Output the (X, Y) coordinate of the center of the cell containing the given text.  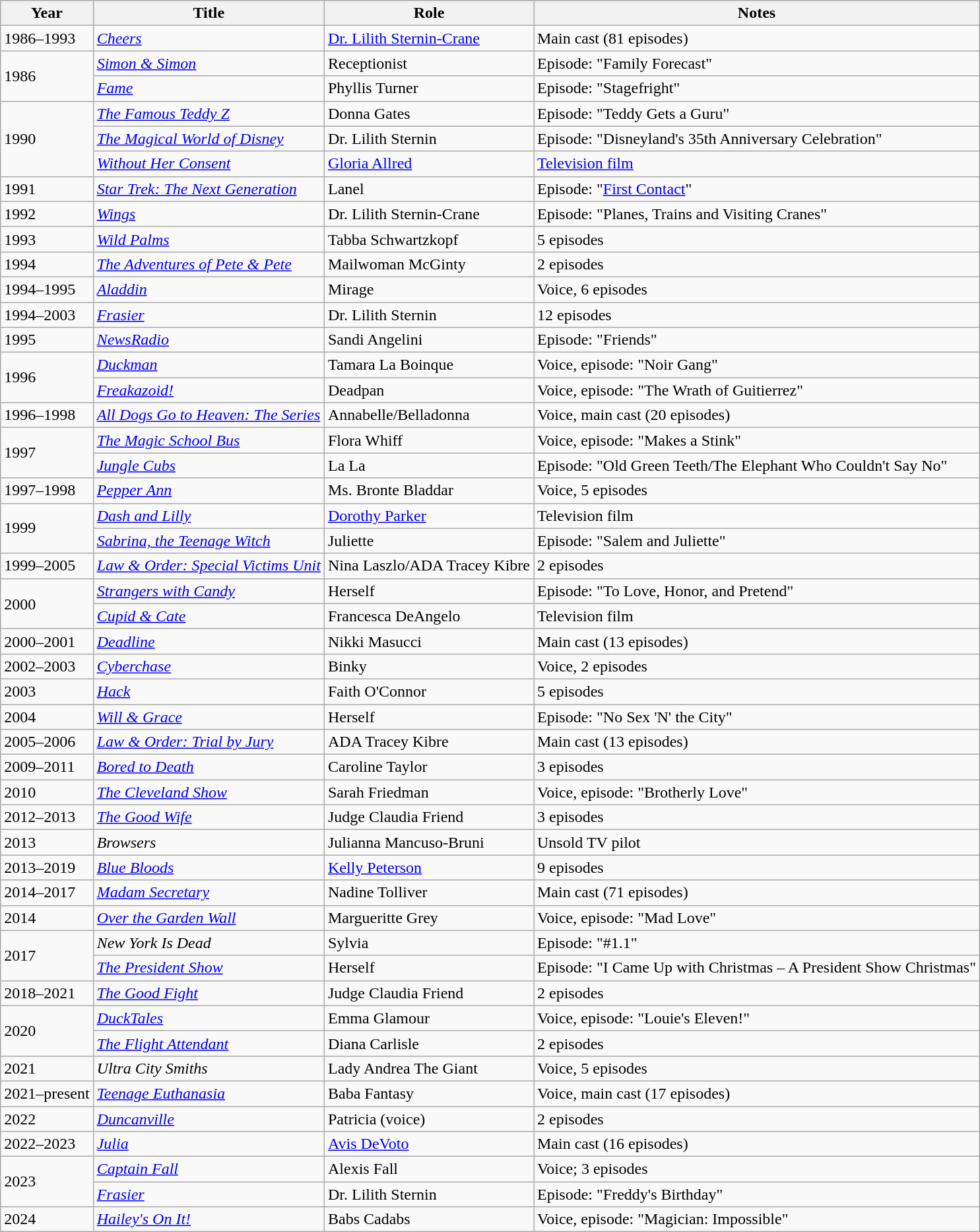
2009–2011 (47, 767)
Hack (209, 691)
Simon & Simon (209, 63)
1986–1993 (47, 38)
2002–2003 (47, 666)
Year (47, 13)
Donna Gates (429, 114)
Teenage Euthanasia (209, 1093)
Jungle Cubs (209, 465)
1992 (47, 214)
Aladdin (209, 289)
2017 (47, 955)
Episode: "Salem and Juliette" (756, 541)
Law & Order: Trial by Jury (209, 742)
1994–1995 (47, 289)
Voice, main cast (17 episodes) (756, 1093)
Main cast (81 episodes) (756, 38)
Phyllis Turner (429, 88)
Nina Laszlo/ADA Tracey Kibre (429, 566)
2014–2017 (47, 893)
Over the Garden Wall (209, 918)
Deadpan (429, 390)
Flora Whiff (429, 440)
2014 (47, 918)
La La (429, 465)
Voice, 2 episodes (756, 666)
2012–2013 (47, 817)
1991 (47, 189)
2024 (47, 1219)
Episode: "Teddy Gets a Guru" (756, 114)
Voice, 6 episodes (756, 289)
Baba Fantasy (429, 1093)
1993 (47, 239)
Tabba Schwartzkopf (429, 239)
Sabrina, the Teenage Witch (209, 541)
1997 (47, 453)
Role (429, 13)
Voice; 3 episodes (756, 1169)
Voice, episode: "Makes a Stink" (756, 440)
Receptionist (429, 63)
2010 (47, 792)
Deadline (209, 641)
The Adventures of Pete & Pete (209, 264)
Patricia (voice) (429, 1119)
Episode: "#1.1" (756, 943)
Faith O'Connor (429, 691)
Sarah Friedman (429, 792)
The Magic School Bus (209, 440)
Cheers (209, 38)
2022 (47, 1119)
1996 (47, 378)
Kelly Peterson (429, 868)
Duckman (209, 365)
2023 (47, 1182)
Cupid & Cate (209, 616)
2022–2023 (47, 1144)
Nikki Masucci (429, 641)
The President Show (209, 968)
2000 (47, 603)
Browsers (209, 842)
Julia (209, 1144)
2003 (47, 691)
Ms. Bronte Bladdar (429, 491)
NewsRadio (209, 340)
Freakazoid! (209, 390)
Episode: "First Contact" (756, 189)
2021 (47, 1068)
The Flight Attendant (209, 1043)
Title (209, 13)
Episode: "No Sex 'N' the City" (756, 716)
Voice, episode: "Noir Gang" (756, 365)
Blue Bloods (209, 868)
ADA Tracey Kibre (429, 742)
Episode: "Friends" (756, 340)
Nadine Tolliver (429, 893)
Episode: "To Love, Honor, and Pretend" (756, 591)
Notes (756, 13)
The Good Fight (209, 993)
Dash and Lilly (209, 516)
Dorothy Parker (429, 516)
2004 (47, 716)
2018–2021 (47, 993)
1999–2005 (47, 566)
Sylvia (429, 943)
The Good Wife (209, 817)
Julianna Mancuso-Bruni (429, 842)
Juliette (429, 541)
Bored to Death (209, 767)
Voice, main cast (20 episodes) (756, 415)
Duncanville (209, 1119)
2013–2019 (47, 868)
Episode: "Old Green Teeth/The Elephant Who Couldn't Say No" (756, 465)
Voice, episode: "The Wrath of Guitierrez" (756, 390)
Lady Andrea The Giant (429, 1068)
Sandi Angelini (429, 340)
Lanel (429, 189)
All Dogs Go to Heaven: The Series (209, 415)
Fame (209, 88)
Avis DeVoto (429, 1144)
Wings (209, 214)
Mailwoman McGinty (429, 264)
1986 (47, 76)
2000–2001 (47, 641)
Diana Carlisle (429, 1043)
Francesca DeAngelo (429, 616)
1996–1998 (47, 415)
Episode: "Disneyland's 35th Anniversary Celebration" (756, 139)
1994 (47, 264)
Star Trek: The Next Generation (209, 189)
Pepper Ann (209, 491)
Emma Glamour (429, 1018)
Episode: "I Came Up with Christmas – A President Show Christmas" (756, 968)
Tamara La Boinque (429, 365)
2013 (47, 842)
1990 (47, 139)
Strangers with Candy (209, 591)
The Famous Teddy Z (209, 114)
12 episodes (756, 315)
Voice, episode: "Mad Love" (756, 918)
Margueritte Grey (429, 918)
Voice, episode: "Magician: Impossible" (756, 1219)
Gloria Allred (429, 164)
Madam Secretary (209, 893)
1997–1998 (47, 491)
Cyberchase (209, 666)
The Magical World of Disney (209, 139)
Annabelle/Belladonna (429, 415)
The Cleveland Show (209, 792)
Binky (429, 666)
Episode: "Freddy's Birthday" (756, 1194)
Main cast (16 episodes) (756, 1144)
DuckTales (209, 1018)
Without Her Consent (209, 164)
2005–2006 (47, 742)
1999 (47, 528)
Voice, episode: "Brotherly Love" (756, 792)
2021–present (47, 1093)
New York Is Dead (209, 943)
Ultra City Smiths (209, 1068)
Unsold TV pilot (756, 842)
Law & Order: Special Victims Unit (209, 566)
Voice, episode: "Louie's Eleven!" (756, 1018)
Babs Cadabs (429, 1219)
1994–2003 (47, 315)
Will & Grace (209, 716)
9 episodes (756, 868)
1995 (47, 340)
Episode: "Stagefright" (756, 88)
Alexis Fall (429, 1169)
Episode: "Family Forecast" (756, 63)
Wild Palms (209, 239)
Caroline Taylor (429, 767)
Mirage (429, 289)
Hailey's On It! (209, 1219)
2020 (47, 1031)
Captain Fall (209, 1169)
Episode: "Planes, Trains and Visiting Cranes" (756, 214)
Main cast (71 episodes) (756, 893)
